For the text-containing cell, return its midpoint in [x, y] coordinate format. 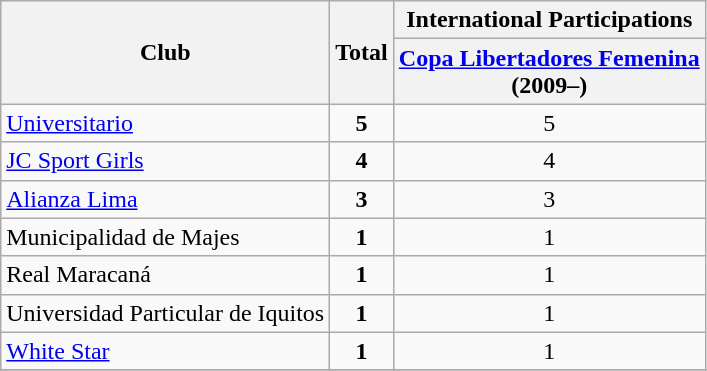
Municipalidad de Majes [166, 237]
Real Maracaná [166, 275]
Club [166, 52]
Universidad Particular de Iquitos [166, 313]
White Star [166, 351]
Total [362, 52]
Copa Libertadores Femenina(2009–) [549, 72]
JC Sport Girls [166, 161]
International Participations [549, 20]
Universitario [166, 123]
Alianza Lima [166, 199]
